Extract the (x, y) coordinate from the center of the cell holding the provided text.  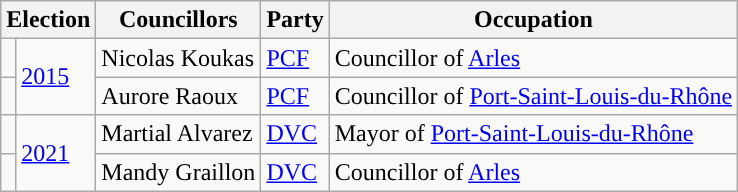
Occupation (533, 20)
Councillor of Port-Saint-Louis-du-Rhône (533, 96)
Councillors (178, 20)
Mandy Graillon (178, 172)
Martial Alvarez (178, 134)
Aurore Raoux (178, 96)
2015 (56, 77)
2021 (56, 153)
Election (48, 20)
Party (295, 20)
Mayor of Port-Saint-Louis-du-Rhône (533, 134)
Nicolas Koukas (178, 58)
